Locate the cell with the specified text and output its [x, y] center coordinate. 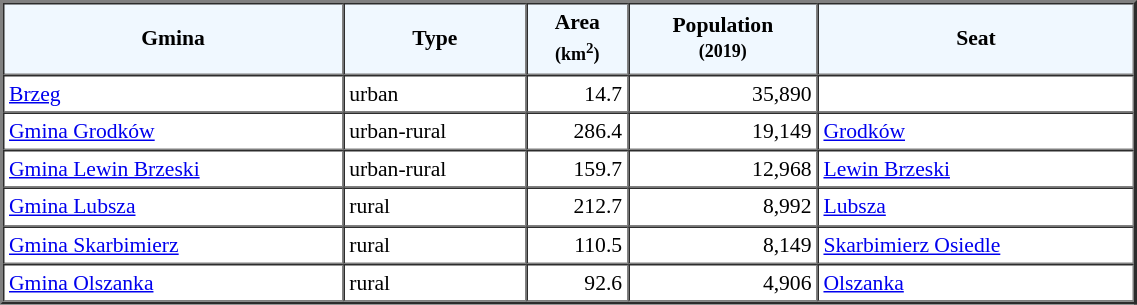
286.4 [577, 131]
Area(km2) [577, 38]
Olszanka [976, 283]
Seat [976, 38]
Gmina Olszanka [173, 283]
Lewin Brzeski [976, 169]
Lubsza [976, 207]
35,890 [722, 93]
19,149 [722, 131]
8,992 [722, 207]
Gmina Lubsza [173, 207]
Grodków [976, 131]
urban [434, 93]
Brzeg [173, 93]
Gmina Skarbimierz [173, 245]
4,906 [722, 283]
Skarbimierz Osiedle [976, 245]
Gmina [173, 38]
14.7 [577, 93]
92.6 [577, 283]
Population(2019) [722, 38]
110.5 [577, 245]
Gmina Lewin Brzeski [173, 169]
8,149 [722, 245]
212.7 [577, 207]
12,968 [722, 169]
Gmina Grodków [173, 131]
159.7 [577, 169]
Type [434, 38]
